Return [x, y] of the center of cell containing provided text 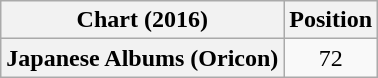
Japanese Albums (Oricon) [142, 58]
Chart (2016) [142, 20]
72 [331, 58]
Position [331, 20]
